Capture the cell that displays the provided text and extract its [X, Y] central coordinate. 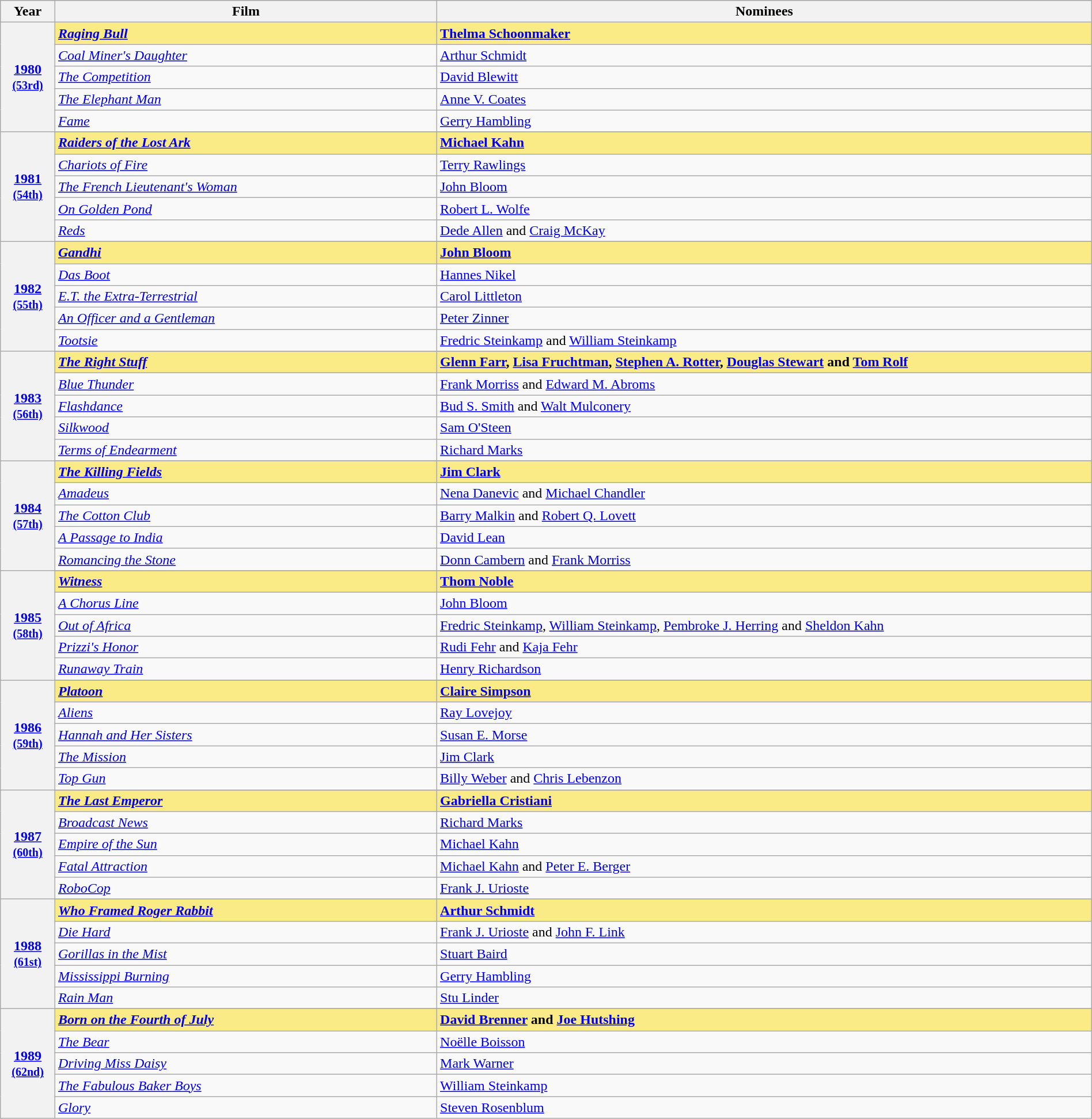
Top Gun [245, 779]
Bud S. Smith and Walt Mulconery [765, 406]
Flashdance [245, 406]
Dede Allen and Craig McKay [765, 230]
1986(59th) [28, 735]
Gabriella Cristiani [765, 801]
1980(53rd) [28, 77]
1989(62nd) [28, 1064]
Thelma Schoonmaker [765, 33]
Donn Cambern and Frank Morriss [765, 559]
Billy Weber and Chris Lebenzon [765, 779]
The Fabulous Baker Boys [245, 1086]
Born on the Fourth of July [245, 1020]
Noëlle Boisson [765, 1042]
RoboCop [245, 888]
David Blewitt [765, 77]
Hannah and Her Sisters [245, 735]
David Brenner and Joe Hutshing [765, 1020]
Rudi Fehr and Kaja Fehr [765, 647]
Frank J. Urioste and John F. Link [765, 932]
Thom Noble [765, 581]
Coal Miner's Daughter [245, 55]
David Lean [765, 537]
Stuart Baird [765, 954]
The Mission [245, 757]
Aliens [245, 713]
Peter Zinner [765, 318]
Stu Linder [765, 998]
Das Boot [245, 275]
Film [245, 12]
Silkwood [245, 428]
Anne V. Coates [765, 99]
Who Framed Roger Rabbit [245, 910]
Terry Rawlings [765, 165]
The Competition [245, 77]
Frank Morriss and Edward M. Abroms [765, 384]
Amadeus [245, 494]
Glenn Farr, Lisa Fruchtman, Stephen A. Rotter, Douglas Stewart and Tom Rolf [765, 362]
Broadcast News [245, 822]
Barry Malkin and Robert Q. Lovett [765, 515]
1982(55th) [28, 296]
An Officer and a Gentleman [245, 318]
Prizzi's Honor [245, 647]
Die Hard [245, 932]
Empire of the Sun [245, 844]
1988(61st) [28, 954]
Fredric Steinkamp and William Steinkamp [765, 340]
Raging Bull [245, 33]
Hannes Nikel [765, 275]
1985(58th) [28, 625]
Romancing the Stone [245, 559]
Blue Thunder [245, 384]
Michael Kahn and Peter E. Berger [765, 866]
Fame [245, 121]
1987(60th) [28, 844]
Driving Miss Daisy [245, 1064]
Out of Africa [245, 625]
A Chorus Line [245, 603]
A Passage to India [245, 537]
Mississippi Burning [245, 976]
Susan E. Morse [765, 735]
Terms of Endearment [245, 450]
Witness [245, 581]
Chariots of Fire [245, 165]
Reds [245, 230]
1981(54th) [28, 187]
Runaway Train [245, 669]
The French Lieutenant's Woman [245, 187]
Nena Danevic and Michael Chandler [765, 494]
Year [28, 12]
Ray Lovejoy [765, 713]
Sam O'Steen [765, 428]
Glory [245, 1107]
The Right Stuff [245, 362]
Platoon [245, 691]
William Steinkamp [765, 1086]
The Last Emperor [245, 801]
Mark Warner [765, 1064]
Tootsie [245, 340]
Raiders of the Lost Ark [245, 143]
Henry Richardson [765, 669]
Steven Rosenblum [765, 1107]
Nominees [765, 12]
The Killing Fields [245, 472]
Claire Simpson [765, 691]
The Cotton Club [245, 515]
Fatal Attraction [245, 866]
Robert L. Wolfe [765, 208]
Carol Littleton [765, 297]
Fredric Steinkamp, William Steinkamp, Pembroke J. Herring and Sheldon Kahn [765, 625]
Gandhi [245, 252]
1984(57th) [28, 515]
Gorillas in the Mist [245, 954]
Rain Man [245, 998]
The Bear [245, 1042]
On Golden Pond [245, 208]
Frank J. Urioste [765, 888]
The Elephant Man [245, 99]
E.T. the Extra-Terrestrial [245, 297]
1983(56th) [28, 406]
